For the text-containing cell, return its midpoint in [x, y] coordinate format. 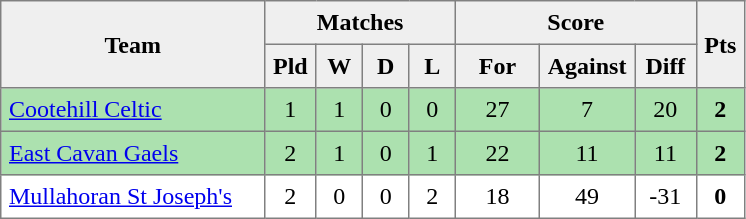
7 [586, 110]
For [497, 66]
East Cavan Gaels [133, 153]
Pts [720, 44]
Team [133, 44]
20 [666, 110]
W [339, 66]
L [432, 66]
D [385, 66]
Diff [666, 66]
-31 [666, 197]
18 [497, 197]
27 [497, 110]
Mullahoran St Joseph's [133, 197]
Against [586, 66]
Matches [360, 23]
Pld [290, 66]
Score [576, 23]
22 [497, 153]
49 [586, 197]
Cootehill Celtic [133, 110]
